Return [x, y] of the center of cell containing provided text 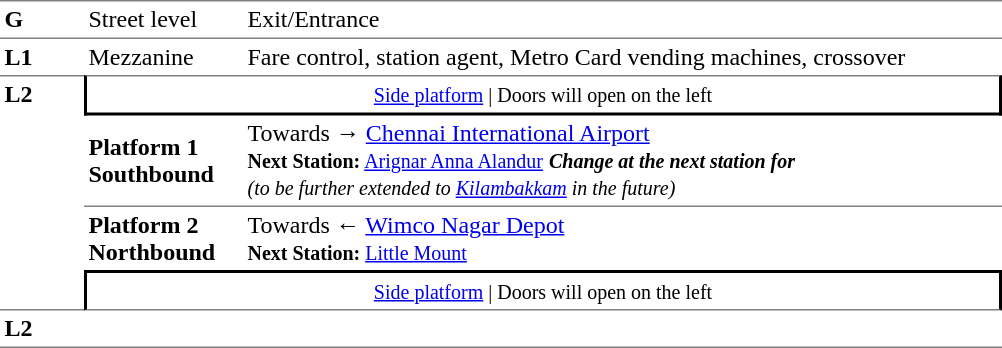
Mezzanine [164, 57]
Towards ← Wimco Nagar DepotNext Station: Little Mount [622, 238]
G [42, 20]
Fare control, station agent, Metro Card vending machines, crossover [622, 57]
Street level [164, 20]
Platform 1Southbound [164, 162]
Exit/Entrance [622, 20]
L1 [42, 57]
Platform 2Northbound [164, 238]
